From the cell containing the given text, extract its center point as (X, Y) coordinate. 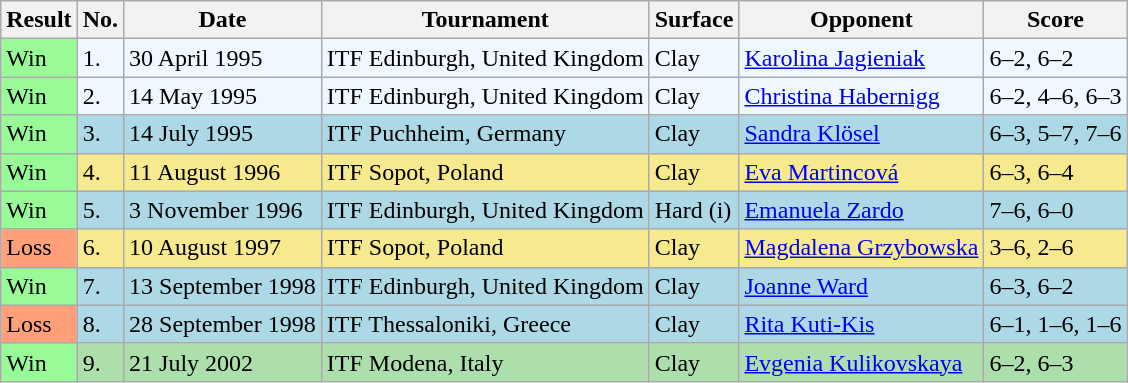
Eva Martincová (862, 172)
Result (39, 20)
3. (100, 134)
6–2, 6–3 (1056, 362)
Karolina Jagieniak (862, 58)
Magdalena Grzybowska (862, 248)
ITF Thessaloniki, Greece (485, 324)
Emanuela Zardo (862, 210)
Score (1056, 20)
No. (100, 20)
Hard (i) (694, 210)
6–3, 6–2 (1056, 286)
30 April 1995 (223, 58)
9. (100, 362)
6–1, 1–6, 1–6 (1056, 324)
7–6, 6–0 (1056, 210)
Opponent (862, 20)
Date (223, 20)
7. (100, 286)
2. (100, 96)
14 May 1995 (223, 96)
Rita Kuti-Kis (862, 324)
6–3, 6–4 (1056, 172)
Evgenia Kulikovskaya (862, 362)
11 August 1996 (223, 172)
Sandra Klösel (862, 134)
Surface (694, 20)
8. (100, 324)
5. (100, 210)
10 August 1997 (223, 248)
1. (100, 58)
6–2, 4–6, 6–3 (1056, 96)
Christina Habernigg (862, 96)
6–2, 6–2 (1056, 58)
ITF Modena, Italy (485, 362)
21 July 2002 (223, 362)
14 July 1995 (223, 134)
4. (100, 172)
ITF Puchheim, Germany (485, 134)
13 September 1998 (223, 286)
3–6, 2–6 (1056, 248)
3 November 1996 (223, 210)
Tournament (485, 20)
6. (100, 248)
6–3, 5–7, 7–6 (1056, 134)
Joanne Ward (862, 286)
28 September 1998 (223, 324)
